Extract the (X, Y) coordinate from the center of the cell holding the provided text.  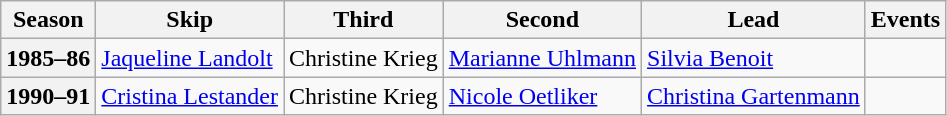
Second (542, 20)
Silvia Benoit (754, 58)
Christina Gartenmann (754, 96)
1990–91 (48, 96)
Lead (754, 20)
Events (905, 20)
Jaqueline Landolt (190, 58)
Season (48, 20)
Third (364, 20)
Skip (190, 20)
Cristina Lestander (190, 96)
1985–86 (48, 58)
Marianne Uhlmann (542, 58)
Nicole Oetliker (542, 96)
